From the cell containing the given text, extract its center point as (x, y) coordinate. 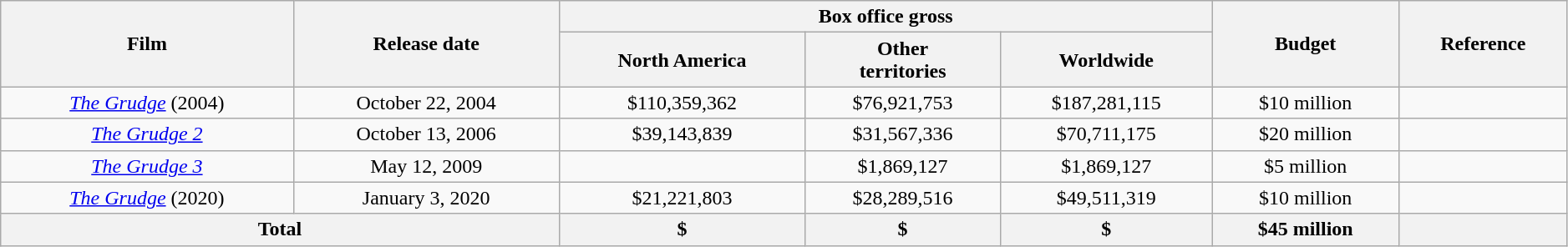
Reference (1483, 43)
$49,511,319 (1106, 198)
$21,221,803 (682, 198)
Budget (1305, 43)
October 13, 2006 (426, 134)
January 3, 2020 (426, 198)
Release date (426, 43)
$20 million (1305, 134)
Box office gross (885, 17)
October 22, 2004 (426, 103)
$70,711,175 (1106, 134)
May 12, 2009 (426, 166)
$28,289,516 (903, 198)
The Grudge (2020) (147, 198)
$5 million (1305, 166)
$31,567,336 (903, 134)
$39,143,839 (682, 134)
The Grudge 3 (147, 166)
$187,281,115 (1106, 103)
The Grudge (2004) (147, 103)
The Grudge 2 (147, 134)
North America (682, 60)
$45 million (1305, 229)
Otherterritories (903, 60)
Worldwide (1106, 60)
Film (147, 43)
Total (281, 229)
$76,921,753 (903, 103)
$110,359,362 (682, 103)
